Locate the cell with the specified text and output its [x, y] center coordinate. 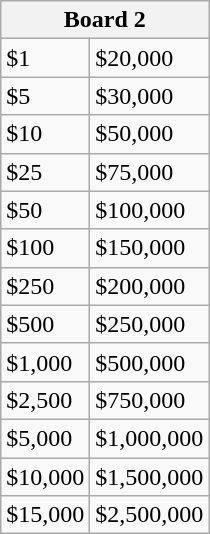
Board 2 [105, 20]
$1,500,000 [150, 477]
$500,000 [150, 362]
$1,000,000 [150, 438]
$50,000 [150, 134]
$100,000 [150, 210]
$10 [46, 134]
$5,000 [46, 438]
$50 [46, 210]
$750,000 [150, 400]
$25 [46, 172]
$1,000 [46, 362]
$200,000 [150, 286]
$2,500 [46, 400]
$500 [46, 324]
$75,000 [150, 172]
$250,000 [150, 324]
$1 [46, 58]
$150,000 [150, 248]
$30,000 [150, 96]
$10,000 [46, 477]
$20,000 [150, 58]
$250 [46, 286]
$100 [46, 248]
$2,500,000 [150, 515]
$5 [46, 96]
$15,000 [46, 515]
